Return (x, y) of the center of cell containing provided text 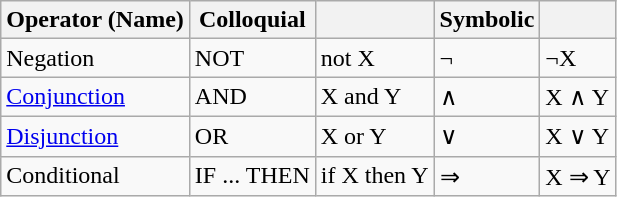
AND (252, 97)
¬X (578, 58)
X or Y (374, 136)
OR (252, 136)
Operator (Name) (96, 20)
if X then Y (374, 176)
Conjunction (96, 97)
Conditional (96, 176)
∨ (487, 136)
X ⇒ Y (578, 176)
∧ (487, 97)
not X (374, 58)
Symbolic (487, 20)
NOT (252, 58)
IF ... THEN (252, 176)
X and Y (374, 97)
Negation (96, 58)
⇒ (487, 176)
Disjunction (96, 136)
X ∧ Y (578, 97)
X ∨ Y (578, 136)
¬ (487, 58)
Colloquial (252, 20)
